Capture the cell that displays the provided text and extract its [X, Y] central coordinate. 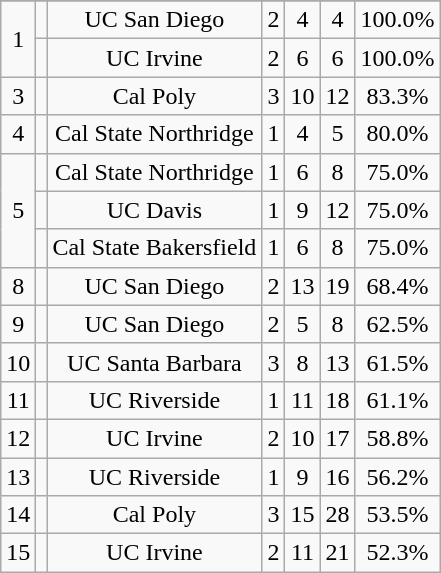
61.5% [398, 362]
58.8% [398, 438]
16 [338, 477]
UC Davis [154, 210]
61.1% [398, 400]
21 [338, 553]
28 [338, 515]
68.4% [398, 286]
17 [338, 438]
62.5% [398, 324]
83.3% [398, 96]
Cal State Bakersfield [154, 248]
18 [338, 400]
53.5% [398, 515]
14 [18, 515]
52.3% [398, 553]
19 [338, 286]
56.2% [398, 477]
UC Santa Barbara [154, 362]
80.0% [398, 134]
